Find where the given text appears and provide that cell's center as (x, y) coordinate. 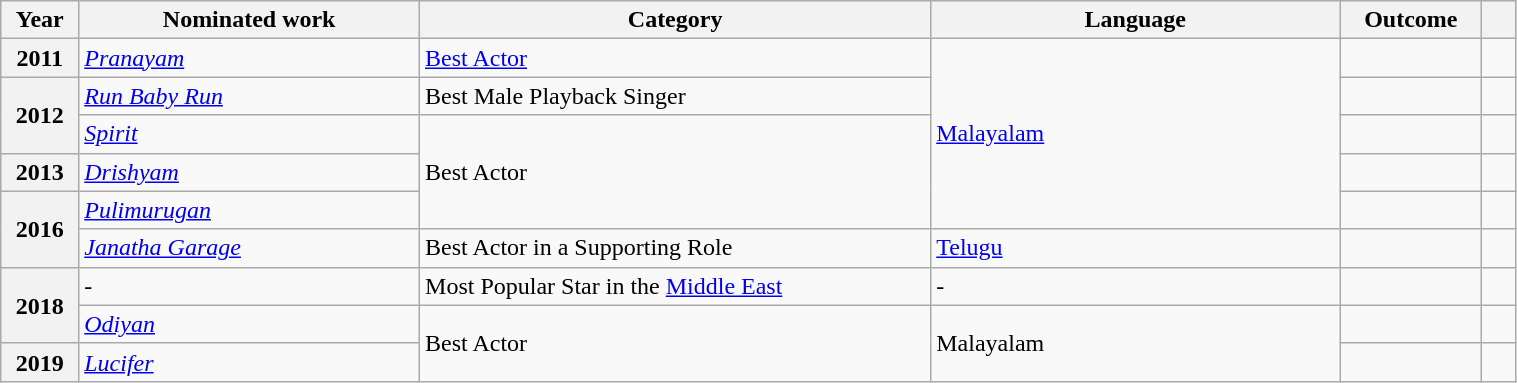
2019 (40, 362)
Lucifer (250, 362)
Best Actor in a Supporting Role (676, 248)
Drishyam (250, 172)
2016 (40, 229)
Pulimurugan (250, 210)
Most Popular Star in the Middle East (676, 286)
2013 (40, 172)
Janatha Garage (250, 248)
Run Baby Run (250, 96)
Telugu (1136, 248)
2018 (40, 305)
Best Male Playback Singer (676, 96)
Outcome (1411, 20)
2011 (40, 58)
2012 (40, 115)
Nominated work (250, 20)
Year (40, 20)
Spirit (250, 134)
Odiyan (250, 324)
Language (1136, 20)
Category (676, 20)
Pranayam (250, 58)
